From the cell containing the given text, extract its center point as (x, y) coordinate. 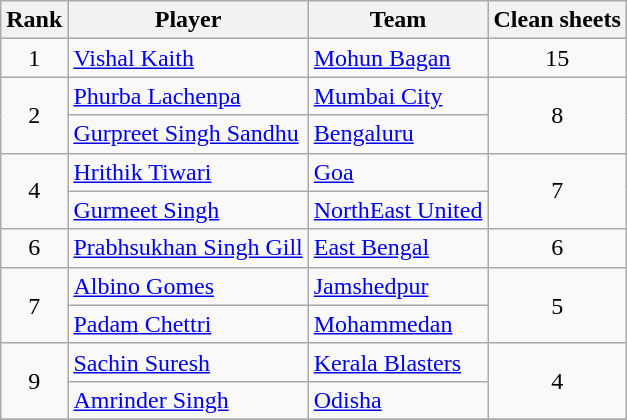
Phurba Lachenpa (188, 96)
1 (34, 58)
Clean sheets (557, 20)
Albino Gomes (188, 286)
East Bengal (398, 248)
Goa (398, 172)
Hrithik Tiwari (188, 172)
2 (34, 115)
Team (398, 20)
Kerala Blasters (398, 362)
Mohun Bagan (398, 58)
NorthEast United (398, 210)
Gurmeet Singh (188, 210)
Odisha (398, 400)
Vishal Kaith (188, 58)
Amrinder Singh (188, 400)
Bengaluru (398, 134)
5 (557, 305)
Gurpreet Singh Sandhu (188, 134)
Padam Chettri (188, 324)
Sachin Suresh (188, 362)
Jamshedpur (398, 286)
Mohammedan (398, 324)
Mumbai City (398, 96)
Prabhsukhan Singh Gill (188, 248)
Player (188, 20)
Rank (34, 20)
15 (557, 58)
8 (557, 115)
9 (34, 381)
